Determine the (X, Y) coordinate at the center of the cell enclosing the given text.  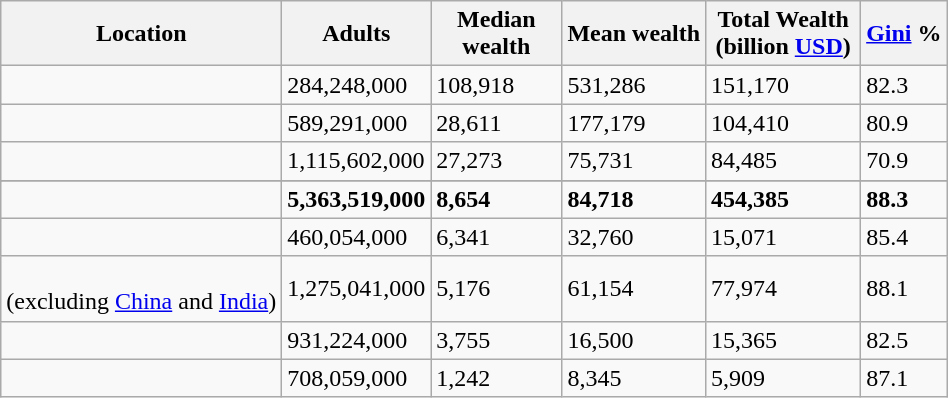
84,485 (784, 161)
8,654 (496, 199)
284,248,000 (356, 85)
16,500 (634, 340)
88.3 (904, 199)
85.4 (904, 237)
1,242 (496, 378)
104,410 (784, 123)
589,291,000 (356, 123)
708,059,000 (356, 378)
87.1 (904, 378)
531,286 (634, 85)
15,071 (784, 237)
70.9 (904, 161)
3,755 (496, 340)
84,718 (634, 199)
Location (142, 34)
88.1 (904, 288)
27,273 (496, 161)
5,363,519,000 (356, 199)
82.5 (904, 340)
Total Wealth (billion USD) (784, 34)
177,179 (634, 123)
Adults (356, 34)
1,275,041,000 (356, 288)
5,909 (784, 378)
1,115,602,000 (356, 161)
82.3 (904, 85)
8,345 (634, 378)
77,974 (784, 288)
Median wealth (496, 34)
Mean wealth (634, 34)
(excluding China and India) (142, 288)
28,611 (496, 123)
151,170 (784, 85)
15,365 (784, 340)
32,760 (634, 237)
80.9 (904, 123)
454,385 (784, 199)
108,918 (496, 85)
5,176 (496, 288)
460,054,000 (356, 237)
61,154 (634, 288)
Gini % (904, 34)
75,731 (634, 161)
6,341 (496, 237)
931,224,000 (356, 340)
